Return the [x, y] coordinate for the center point of the cell that contains the specified text.  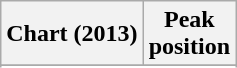
Chart (2013) [72, 34]
Peakposition [189, 34]
